Extract the [x, y] coordinate from the center of the cell holding the provided text.  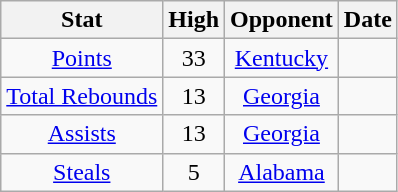
High [194, 20]
Assists [82, 134]
Steals [82, 172]
Date [368, 20]
Points [82, 58]
Kentucky [282, 58]
Alabama [282, 172]
Opponent [282, 20]
5 [194, 172]
33 [194, 58]
Stat [82, 20]
Total Rebounds [82, 96]
